Search for the cell housing the specified text and yield its [x, y] center coordinate. 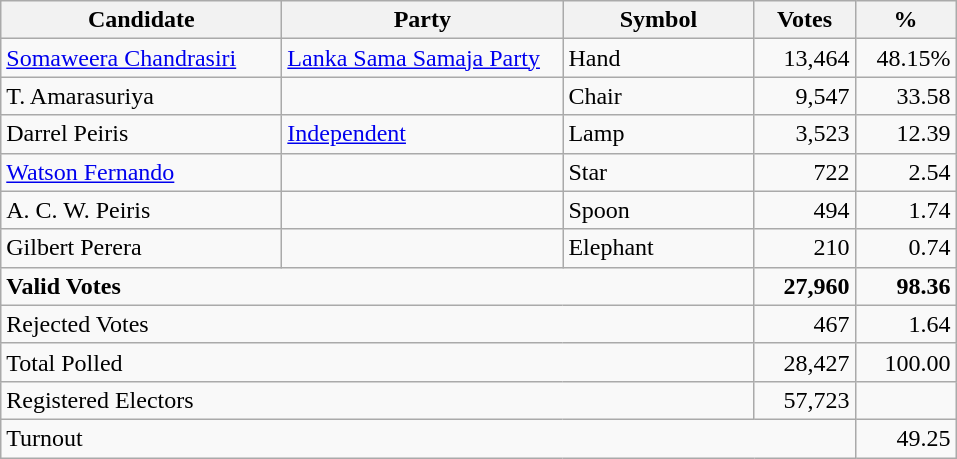
2.54 [906, 172]
722 [804, 172]
Votes [804, 20]
Party [422, 20]
Symbol [658, 20]
Candidate [142, 20]
Spoon [658, 210]
Independent [422, 134]
13,464 [804, 58]
12.39 [906, 134]
0.74 [906, 248]
1.64 [906, 324]
9,547 [804, 96]
Total Polled [378, 362]
Turnout [428, 438]
Gilbert Perera [142, 248]
33.58 [906, 96]
3,523 [804, 134]
27,960 [804, 286]
A. C. W. Peiris [142, 210]
49.25 [906, 438]
494 [804, 210]
57,723 [804, 400]
% [906, 20]
48.15% [906, 58]
Registered Electors [378, 400]
467 [804, 324]
100.00 [906, 362]
28,427 [804, 362]
Darrel Peiris [142, 134]
Elephant [658, 248]
Star [658, 172]
Hand [658, 58]
Rejected Votes [378, 324]
210 [804, 248]
Chair [658, 96]
Lanka Sama Samaja Party [422, 58]
Somaweera Chandrasiri [142, 58]
Lamp [658, 134]
1.74 [906, 210]
Watson Fernando [142, 172]
Valid Votes [378, 286]
T. Amarasuriya [142, 96]
98.36 [906, 286]
